Search for the cell housing the specified text and yield its (x, y) center coordinate. 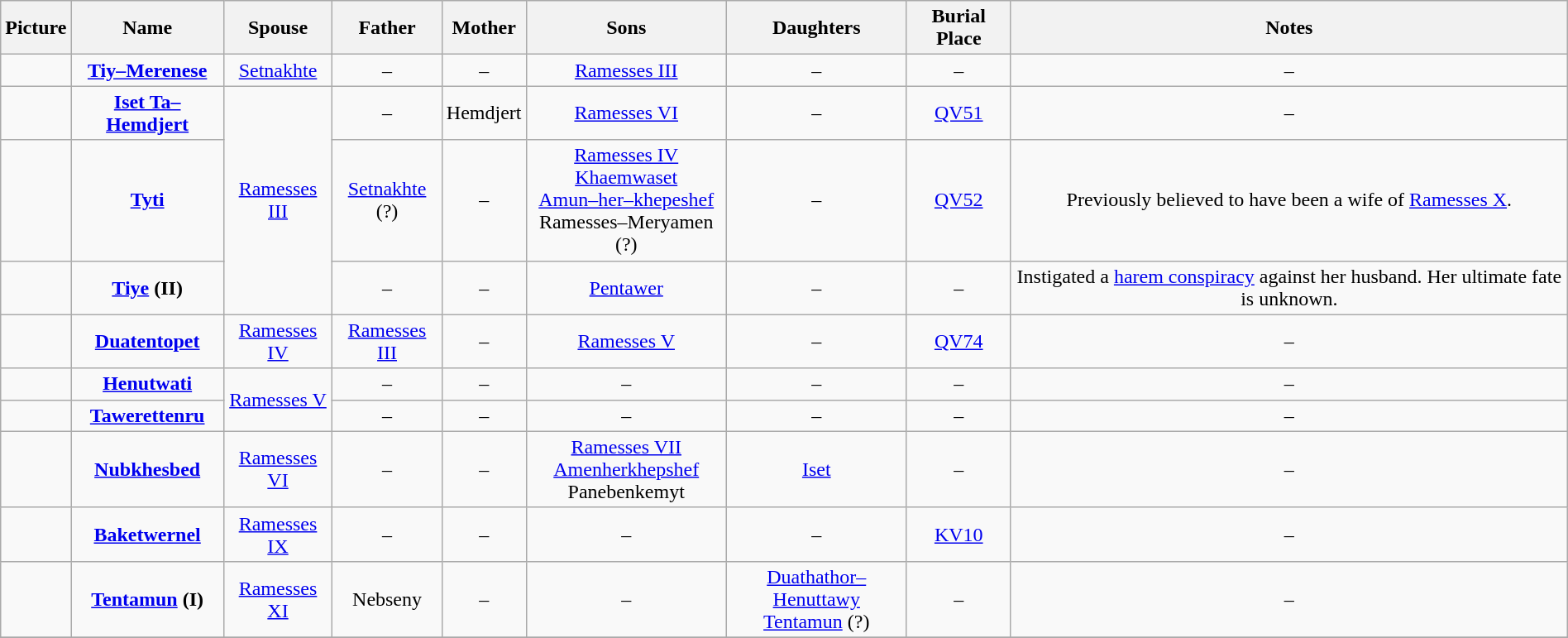
Iset Ta–Hemdjert (147, 113)
Setnakhte (?) (387, 200)
Tiy–Merenese (147, 70)
Duatentopet (147, 341)
Burial Place (958, 28)
Instigated a harem conspiracy against her husband. Her ultimate fate is unknown. (1288, 288)
Name (147, 28)
Daughters (816, 28)
Duathathor–HenuttawyTentamun (?) (816, 599)
Ramesses IVKhaemwasetAmun–her–khepeshefRamesses–Meryamen (?) (626, 200)
Previously believed to have been a wife of Ramesses X. (1288, 200)
Nubkhesbed (147, 469)
Sons (626, 28)
Nebseny (387, 599)
QV51 (958, 113)
Hemdjert (484, 113)
QV52 (958, 200)
Ramesses VIIAmenherkhepshefPanebenkemyt (626, 469)
Notes (1288, 28)
Tawerettenru (147, 415)
Iset (816, 469)
Mother (484, 28)
Ramesses IV (278, 341)
Picture (36, 28)
Henutwati (147, 384)
Spouse (278, 28)
Tyti (147, 200)
Setnakhte (278, 70)
Father (387, 28)
KV10 (958, 535)
Ramesses XI (278, 599)
Ramesses IX (278, 535)
Tiye (II) (147, 288)
Pentawer (626, 288)
QV74 (958, 341)
Baketwernel (147, 535)
Tentamun (I) (147, 599)
